Identify which cell holds the provided text, then report its (X, Y) central coordinate. 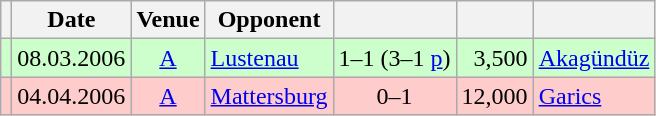
Opponent (269, 20)
Akagündüz (594, 58)
Venue (168, 20)
Lustenau (269, 58)
12,000 (494, 96)
3,500 (494, 58)
Mattersburg (269, 96)
08.03.2006 (72, 58)
0–1 (394, 96)
1–1 (3–1 p) (394, 58)
Date (72, 20)
Garics (594, 96)
04.04.2006 (72, 96)
